For the text-containing cell, return its midpoint in [x, y] coordinate format. 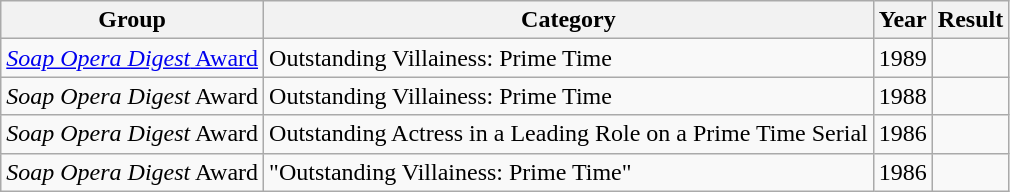
Result [970, 20]
1989 [902, 58]
Category [569, 20]
Year [902, 20]
Group [132, 20]
Outstanding Actress in a Leading Role on a Prime Time Serial [569, 134]
"Outstanding Villainess: Prime Time" [569, 172]
1988 [902, 96]
